Output the (X, Y) coordinate of the center of the cell containing the given text.  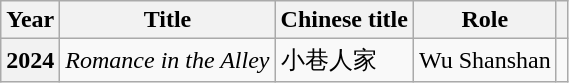
Romance in the Alley (168, 60)
2024 (30, 60)
Role (484, 20)
Wu Shanshan (484, 60)
小巷人家 (344, 60)
Year (30, 20)
Title (168, 20)
Chinese title (344, 20)
